Pinpoint the cell where the given text exists, returning its (X, Y) midpoint coordinate. 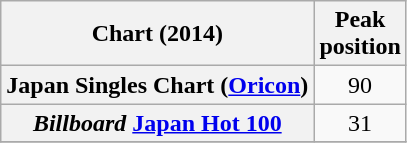
31 (360, 123)
Japan Singles Chart (Oricon) (158, 85)
Peakposition (360, 34)
Chart (2014) (158, 34)
90 (360, 85)
Billboard Japan Hot 100 (158, 123)
